Extract the (X, Y) coordinate from the center of the cell holding the provided text.  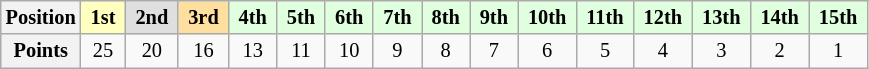
5 (604, 51)
10th (547, 17)
7 (494, 51)
8th (446, 17)
6th (349, 17)
15th (838, 17)
11th (604, 17)
1st (104, 17)
25 (104, 51)
9 (397, 51)
13th (721, 17)
Position (41, 17)
5th (301, 17)
3rd (203, 17)
4th (253, 17)
8 (446, 51)
12th (663, 17)
Points (41, 51)
20 (152, 51)
1 (838, 51)
16 (203, 51)
7th (397, 17)
2nd (152, 17)
3 (721, 51)
6 (547, 51)
13 (253, 51)
10 (349, 51)
2 (779, 51)
14th (779, 17)
9th (494, 17)
11 (301, 51)
4 (663, 51)
